For the text-containing cell, return its midpoint in (X, Y) coordinate format. 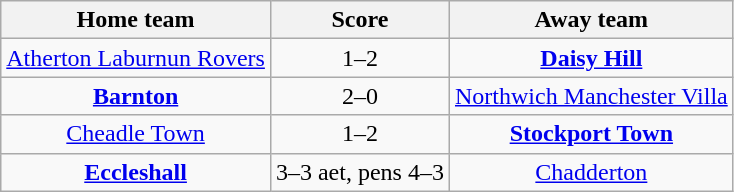
3–3 aet, pens 4–3 (360, 172)
Away team (591, 20)
Score (360, 20)
Atherton Laburnun Rovers (136, 58)
Daisy Hill (591, 58)
Northwich Manchester Villa (591, 96)
Barnton (136, 96)
Eccleshall (136, 172)
Home team (136, 20)
Stockport Town (591, 134)
Cheadle Town (136, 134)
Chadderton (591, 172)
2–0 (360, 96)
